Provide the [x, y] coordinate of the cell's center where the given text is located.  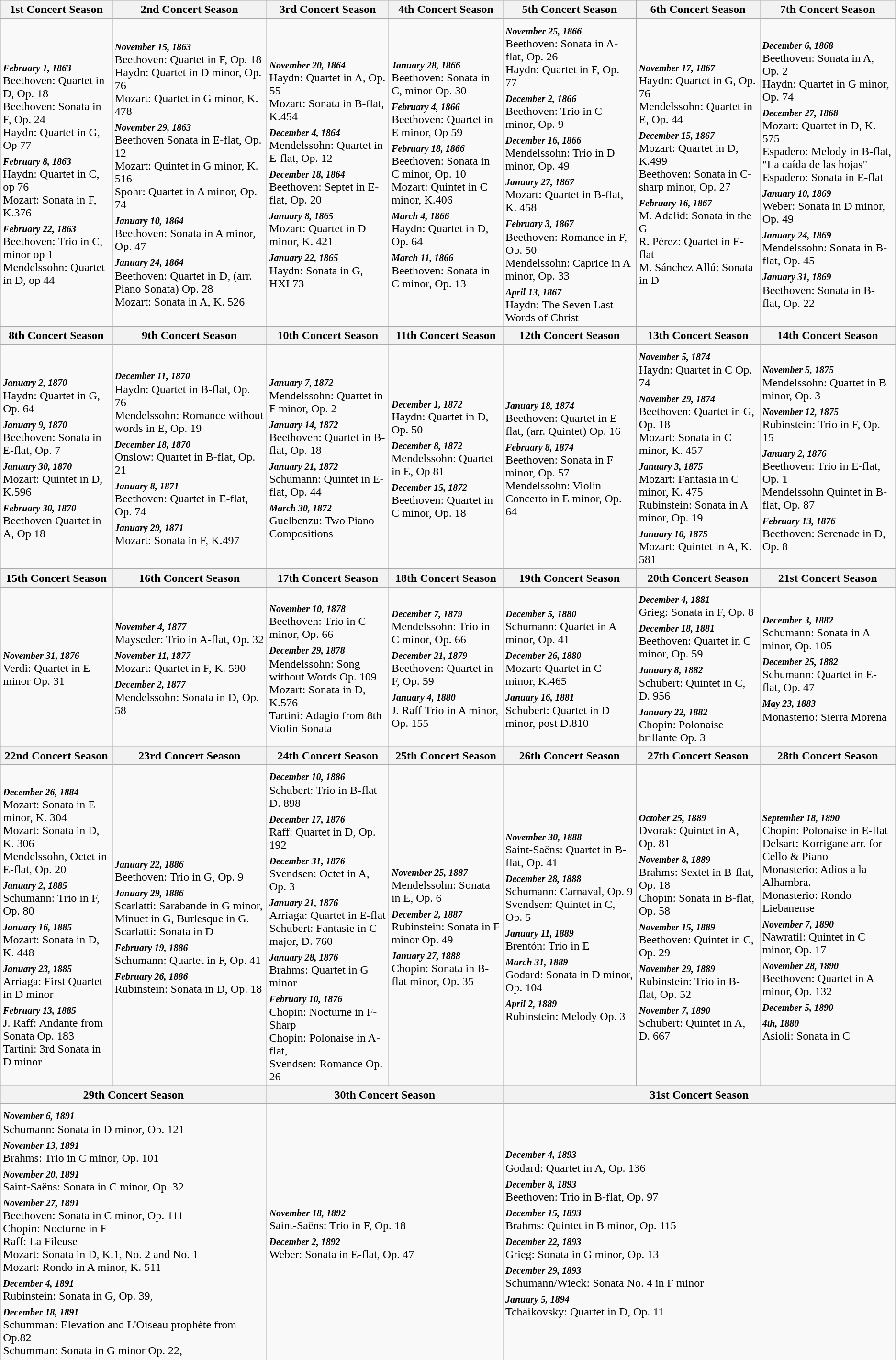
6th Concert Season [698, 10]
18th Concert Season [446, 578]
21st Concert Season [828, 578]
5th Concert Season [570, 10]
20th Concert Season [698, 578]
23rd Concert Season [190, 756]
28th Concert Season [828, 756]
16th Concert Season [190, 578]
4th Concert Season [446, 10]
26th Concert Season [570, 756]
31st Concert Season [699, 1095]
19th Concert Season [570, 578]
November 18, 1892Saint-Saëns: Trio in F, Op. 18December 2, 1892Weber: Sonata in E-flat, Op. 47 [385, 1232]
24th Concert Season [327, 756]
17th Concert Season [327, 578]
30th Concert Season [385, 1095]
1st Concert Season [56, 10]
14th Concert Season [828, 336]
25th Concert Season [446, 756]
10th Concert Season [327, 336]
13th Concert Season [698, 336]
December 1, 1872Haydn: Quartet in D, Op. 50December 8, 1872Mendelssohn: Quartet in E, Op 81December 15, 1872Beethoven: Quartet in C minor, Op. 18 [446, 457]
November 31, 1876Verdi: Quartet in E minor Op. 31 [56, 667]
29th Concert Season [134, 1095]
7th Concert Season [828, 10]
November 4, 1877Mayseder: Trio in A-flat, Op. 32November 11, 1877Mozart: Quartet in F, K. 590December 2, 1877Mendelssohn: Sonata in D, Op. 58 [190, 667]
December 3, 1882Schumann: Sonata in A minor, Op. 105December 25, 1882Schumann: Quartet in E-flat, Op. 47May 23, 1883Monasterio: Sierra Morena [828, 667]
27th Concert Season [698, 756]
2nd Concert Season [190, 10]
11th Concert Season [446, 336]
22nd Concert Season [56, 756]
15th Concert Season [56, 578]
12th Concert Season [570, 336]
8th Concert Season [56, 336]
9th Concert Season [190, 336]
December 7, 1879Mendelssohn: Trio in C minor, Op. 66December 21, 1879Beethoven: Quartet in F, Op. 59January 4, 1880J. Raff Trio in A minor, Op. 155 [446, 667]
3rd Concert Season [327, 10]
